Capture the cell that displays the provided text and extract its [x, y] central coordinate. 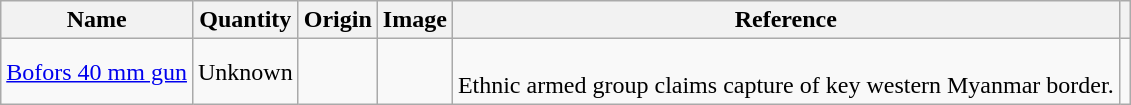
Quantity [245, 20]
Unknown [245, 72]
Image [414, 20]
Reference [786, 20]
Bofors 40 mm gun [97, 72]
Origin [338, 20]
Ethnic armed group claims capture of key western Myanmar border. [786, 72]
Name [97, 20]
